Pinpoint the cell where the given text exists, returning its [x, y] midpoint coordinate. 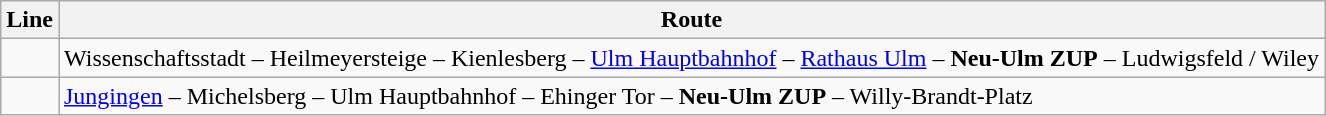
Jungingen – Michelsberg – Ulm Hauptbahnhof – Ehinger Tor – Neu-Ulm ZUP – Willy-Brandt-Platz [691, 96]
Route [691, 20]
Line [30, 20]
Wissenschaftsstadt – Heilmeyersteige – Kienlesberg – Ulm Hauptbahnhof – Rathaus Ulm – Neu-Ulm ZUP – Ludwigsfeld / Wiley [691, 58]
